Output the [X, Y] coordinate of the center of the cell containing the given text.  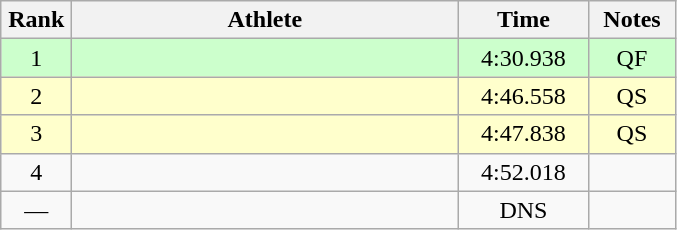
Athlete [265, 20]
4:47.838 [524, 134]
4:30.938 [524, 58]
Time [524, 20]
DNS [524, 210]
2 [36, 96]
4:46.558 [524, 96]
1 [36, 58]
QF [632, 58]
4:52.018 [524, 172]
— [36, 210]
Rank [36, 20]
4 [36, 172]
3 [36, 134]
Notes [632, 20]
